For the text-containing cell, return its midpoint in [x, y] coordinate format. 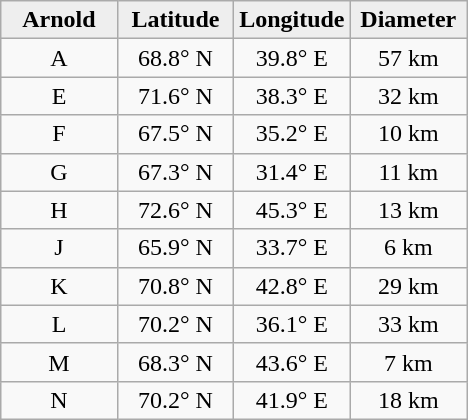
41.9° E [292, 400]
H [59, 210]
32 km [408, 96]
65.9° N [175, 248]
M [59, 362]
67.3° N [175, 172]
57 km [408, 58]
71.6° N [175, 96]
38.3° E [292, 96]
G [59, 172]
E [59, 96]
J [59, 248]
10 km [408, 134]
31.4° E [292, 172]
N [59, 400]
A [59, 58]
Arnold [59, 20]
6 km [408, 248]
35.2° E [292, 134]
L [59, 324]
Diameter [408, 20]
33 km [408, 324]
13 km [408, 210]
43.6° E [292, 362]
67.5° N [175, 134]
29 km [408, 286]
7 km [408, 362]
11 km [408, 172]
72.6° N [175, 210]
45.3° E [292, 210]
Latitude [175, 20]
39.8° E [292, 58]
K [59, 286]
70.8° N [175, 286]
68.8° N [175, 58]
18 km [408, 400]
42.8° E [292, 286]
68.3° N [175, 362]
Longitude [292, 20]
33.7° E [292, 248]
36.1° E [292, 324]
F [59, 134]
